From the cell containing the given text, extract its center point as [x, y] coordinate. 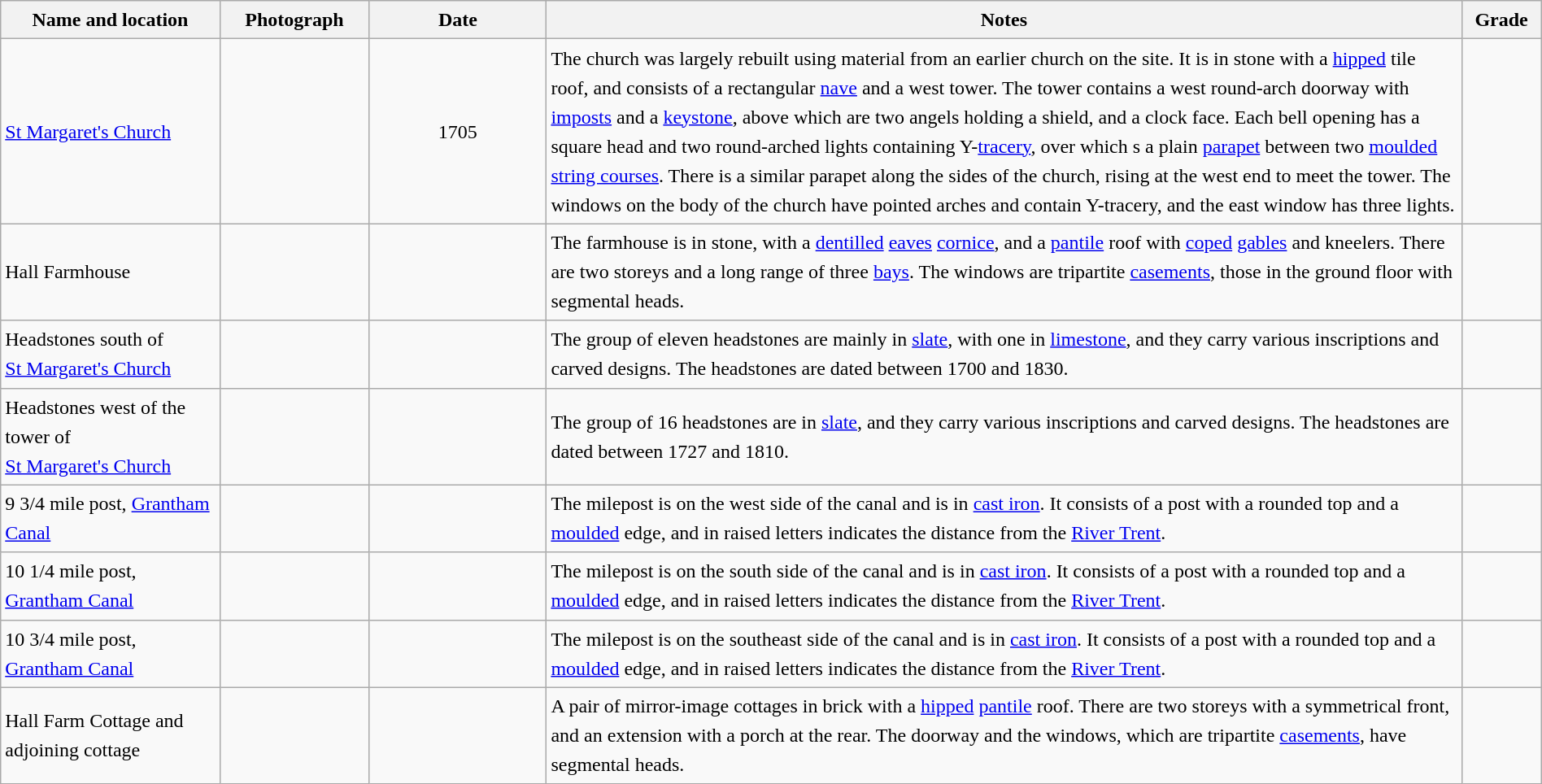
Date [458, 20]
Name and location [111, 20]
Notes [1004, 20]
Headstones west of the tower ofSt Margaret's Church [111, 436]
10 1/4 mile post, Grantham Canal [111, 586]
Hall Farm Cottage and adjoining cottage [111, 735]
St Margaret's Church [111, 132]
1705 [458, 132]
Grade [1501, 20]
The group of 16 headstones are in slate, and they carry various inscriptions and carved designs. The headstones are dated between 1727 and 1810. [1004, 436]
9 3/4 mile post, Grantham Canal [111, 519]
Hall Farmhouse [111, 272]
Headstones south ofSt Margaret's Church [111, 355]
Photograph [294, 20]
10 3/4 mile post, Grantham Canal [111, 654]
